Extract the [X, Y] coordinate from the center of the cell holding the provided text.  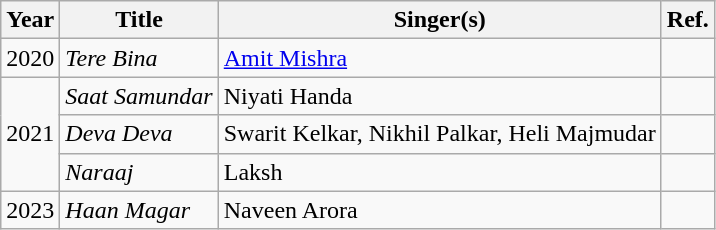
Swarit Kelkar, Nikhil Palkar, Heli Majmudar [440, 134]
Laksh [440, 172]
Naraaj [139, 172]
2020 [30, 58]
Singer(s) [440, 20]
Saat Samundar [139, 96]
Haan Magar [139, 210]
2023 [30, 210]
Ref. [688, 20]
Amit Mishra [440, 58]
Year [30, 20]
Niyati Handa [440, 96]
Naveen Arora [440, 210]
Tere Bina [139, 58]
Deva Deva [139, 134]
2021 [30, 134]
Title [139, 20]
